Scan for the cell matching the given text and deliver its [x, y] coordinate at center. 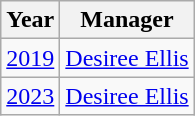
2019 [30, 58]
Manager [127, 20]
2023 [30, 96]
Year [30, 20]
